Search for the cell housing the specified text and yield its [X, Y] center coordinate. 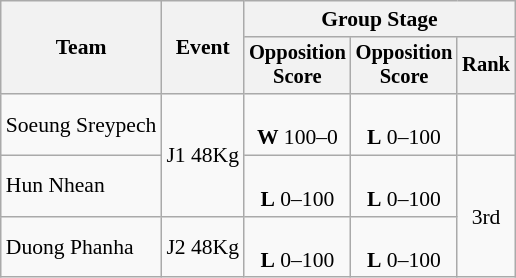
Duong Phanha [82, 248]
Soeung Sreypech [82, 124]
3rd [486, 217]
Event [202, 48]
Group Stage [380, 19]
Rank [486, 66]
J2 48Kg [202, 248]
Hun Nhean [82, 186]
J1 48Kg [202, 155]
Team [82, 48]
W 100–0 [298, 124]
